Extract the (x, y) coordinate from the center of the cell holding the provided text.  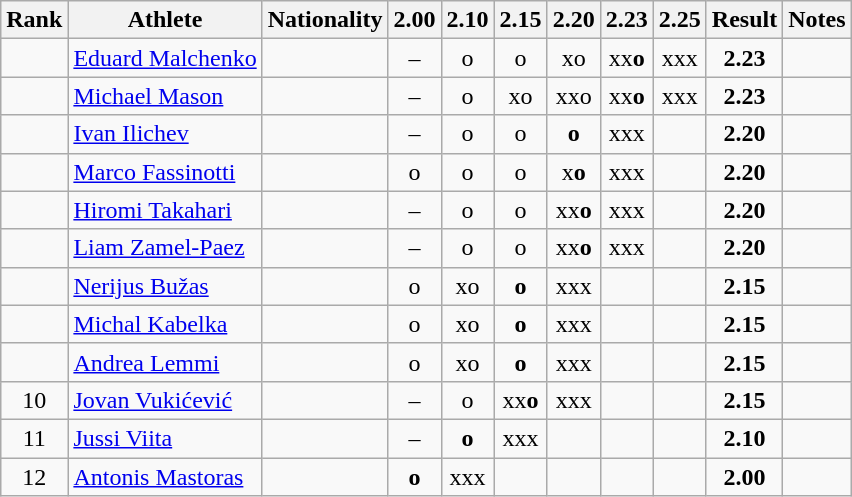
Hiromi Takahari (165, 210)
12 (34, 477)
Nerijus Bužas (165, 286)
Result (744, 20)
Rank (34, 20)
Andrea Lemmi (165, 362)
Athlete (165, 20)
Notes (817, 20)
Michal Kabelka (165, 324)
Jovan Vukićević (165, 400)
Eduard Malchenko (165, 58)
Antonis Mastoras (165, 477)
Michael Mason (165, 96)
2.25 (680, 20)
Marco Fassinotti (165, 172)
Jussi Viita (165, 438)
10 (34, 400)
Ivan Ilichev (165, 134)
Liam Zamel-Paez (165, 248)
Nationality (325, 20)
11 (34, 438)
